Detect which cell encompasses the target text, then output its [X, Y] center coordinate. 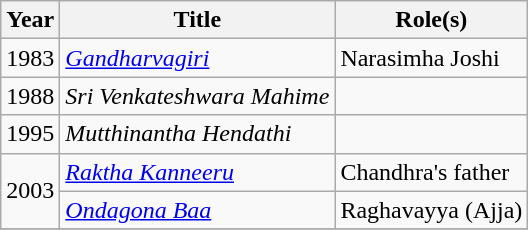
Role(s) [432, 20]
Title [198, 20]
1983 [30, 58]
Ondagona Baa [198, 210]
Raghavayya (Ajja) [432, 210]
Raktha Kanneeru [198, 172]
Chandhra's father [432, 172]
2003 [30, 191]
1995 [30, 134]
Gandharvagiri [198, 58]
Narasimha Joshi [432, 58]
Mutthinantha Hendathi [198, 134]
Year [30, 20]
1988 [30, 96]
Sri Venkateshwara Mahime [198, 96]
